Determine the [x, y] coordinate at the center of the cell enclosing the given text.  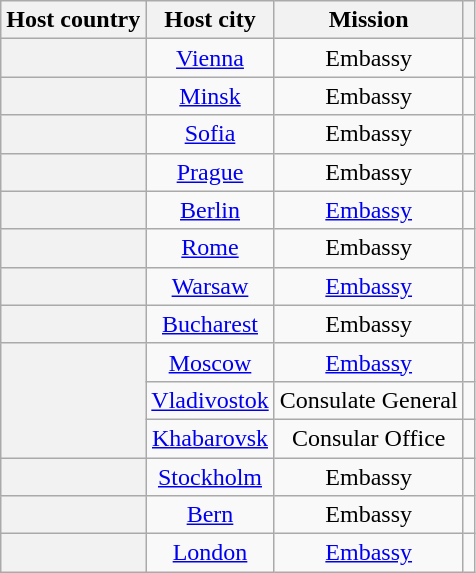
Warsaw [210, 286]
London [210, 553]
Host country [74, 20]
Moscow [210, 362]
Stockholm [210, 477]
Mission [368, 20]
Bern [210, 515]
Prague [210, 172]
Host city [210, 20]
Consulate General [368, 400]
Bucharest [210, 324]
Berlin [210, 210]
Sofia [210, 134]
Consular Office [368, 438]
Vienna [210, 58]
Minsk [210, 96]
Vladivostok [210, 400]
Rome [210, 248]
Khabarovsk [210, 438]
